Return [X, Y] of the center of cell containing provided text 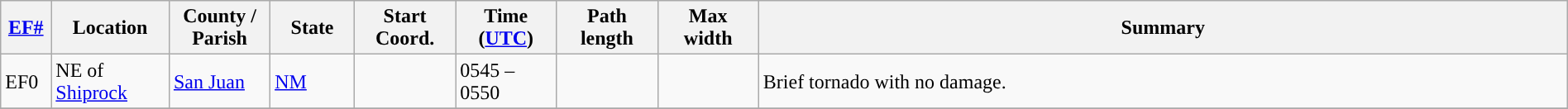
Path length [607, 28]
State [313, 28]
San Juan [219, 81]
Brief tornado with no damage. [1163, 81]
Location [111, 28]
NE of Shiprock [111, 81]
EF# [26, 28]
County / Parish [219, 28]
Summary [1163, 28]
Start Coord. [404, 28]
NM [313, 81]
EF0 [26, 81]
Max width [708, 28]
Time (UTC) [506, 28]
0545 – 0550 [506, 81]
